Determine the [X, Y] coordinate at the center of the cell enclosing the given text.  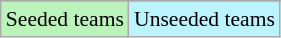
Seeded teams [65, 19]
Unseeded teams [204, 19]
